For the text-containing cell, return its midpoint in (X, Y) coordinate format. 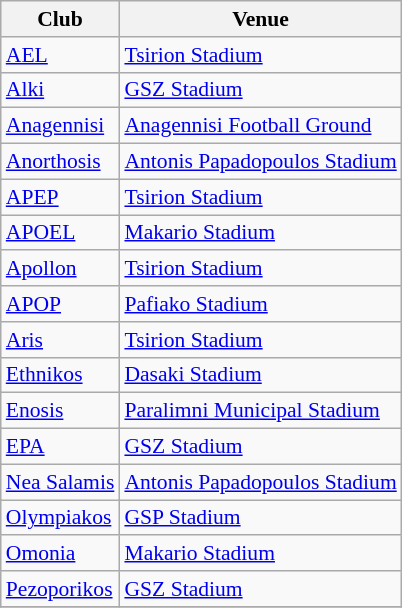
Alki (60, 90)
Anagennisi (60, 126)
Aris (60, 340)
APOP (60, 304)
Club (60, 19)
APOEL (60, 233)
APEP (60, 197)
GSP Stadium (260, 518)
Ethnikos (60, 375)
Anorthosis (60, 162)
Paralimni Municipal Stadium (260, 411)
Olympiakos (60, 518)
Pezoporikos (60, 589)
Nea Salamis (60, 482)
EPA (60, 447)
Venue (260, 19)
Omonia (60, 554)
Enosis (60, 411)
Pafiako Stadium (260, 304)
Dasaki Stadium (260, 375)
Anagennisi Football Ground (260, 126)
Apollon (60, 269)
AEL (60, 55)
